Locate the cell with the specified text and output its [x, y] center coordinate. 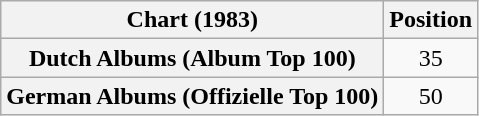
Dutch Albums (Album Top 100) [192, 58]
50 [431, 96]
Position [431, 20]
35 [431, 58]
German Albums (Offizielle Top 100) [192, 96]
Chart (1983) [192, 20]
